Pinpoint the cell where the given text exists, returning its [x, y] midpoint coordinate. 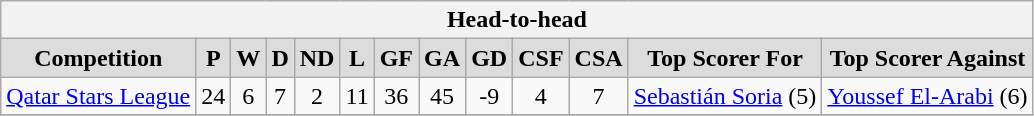
W [248, 58]
ND [317, 58]
Head-to-head [517, 20]
Qatar Stars League [98, 96]
Sebastián Soria (5) [725, 96]
Competition [98, 58]
Top Scorer Against [928, 58]
6 [248, 96]
45 [442, 96]
24 [214, 96]
CSA [598, 58]
36 [396, 96]
P [214, 58]
2 [317, 96]
GF [396, 58]
GD [490, 58]
D [280, 58]
GA [442, 58]
L [357, 58]
-9 [490, 96]
11 [357, 96]
CSF [541, 58]
Top Scorer For [725, 58]
4 [541, 96]
Youssef El-Arabi (6) [928, 96]
